Pinpoint the cell where the given text exists, returning its (x, y) midpoint coordinate. 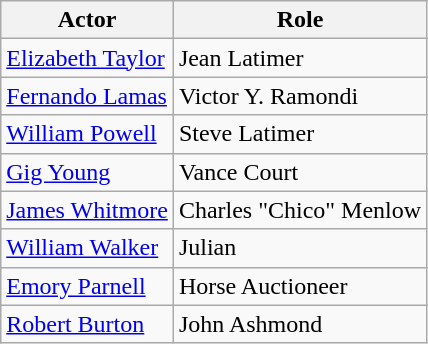
Emory Parnell (88, 286)
Role (300, 20)
Robert Burton (88, 324)
William Powell (88, 134)
John Ashmond (300, 324)
Fernando Lamas (88, 96)
Elizabeth Taylor (88, 58)
Victor Y. Ramondi (300, 96)
William Walker (88, 248)
Jean Latimer (300, 58)
Gig Young (88, 172)
Julian (300, 248)
Actor (88, 20)
Vance Court (300, 172)
Horse Auctioneer (300, 286)
Charles "Chico" Menlow (300, 210)
Steve Latimer (300, 134)
James Whitmore (88, 210)
